Detect which cell encompasses the target text, then output its [x, y] center coordinate. 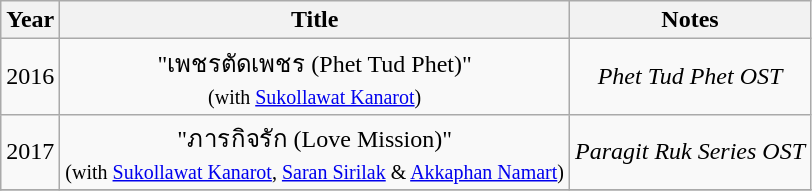
Phet Tud Phet OST [690, 77]
2016 [30, 77]
2017 [30, 152]
Notes [690, 20]
Year [30, 20]
Title [315, 20]
"ภารกิจรัก (Love Mission)" (with Sukollawat Kanarot, Saran Sirilak & Akkaphan Namart) [315, 152]
Paragit Ruk Series OST [690, 152]
"เพชรตัดเพชร (Phet Tud Phet)" (with Sukollawat Kanarot) [315, 77]
